Search for the cell housing the specified text and yield its [x, y] center coordinate. 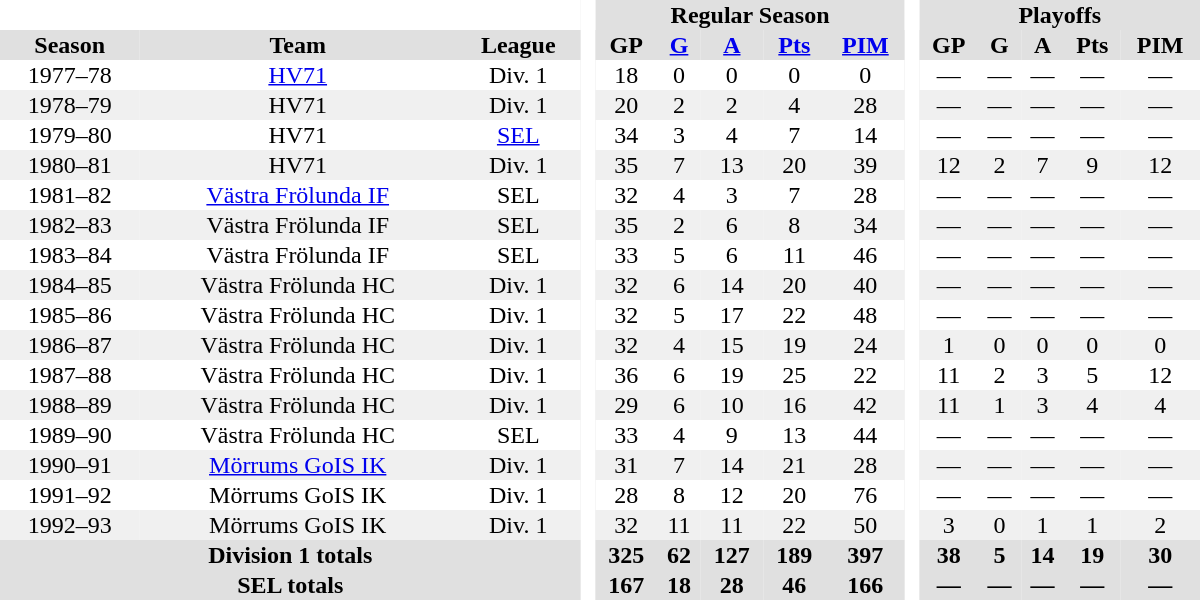
40 [866, 285]
1980–81 [70, 165]
166 [866, 585]
42 [866, 405]
1989–90 [70, 435]
League [518, 45]
1984–85 [70, 285]
1981–82 [70, 195]
1988–89 [70, 405]
62 [678, 555]
Season [70, 45]
50 [866, 525]
1992–93 [70, 525]
1991–92 [70, 495]
17 [732, 315]
30 [1160, 555]
1990–91 [70, 465]
1982–83 [70, 225]
39 [866, 165]
Regular Season [750, 15]
44 [866, 435]
1979–80 [70, 135]
325 [626, 555]
Playoffs [1060, 15]
10 [732, 405]
1977–78 [70, 75]
15 [732, 345]
16 [794, 405]
25 [794, 375]
38 [949, 555]
1978–79 [70, 105]
48 [866, 315]
189 [794, 555]
167 [626, 585]
1985–86 [70, 315]
Team [298, 45]
SEL totals [290, 585]
1986–87 [70, 345]
397 [866, 555]
1983–84 [70, 255]
24 [866, 345]
76 [866, 495]
Division 1 totals [290, 555]
1987–88 [70, 375]
31 [626, 465]
36 [626, 375]
127 [732, 555]
29 [626, 405]
21 [794, 465]
